Determine the (x, y) coordinate at the center of the cell enclosing the given text.  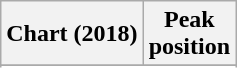
Chart (2018) (72, 34)
Peakposition (189, 34)
